Provide the [X, Y] coordinate of the cell's center where the given text is located.  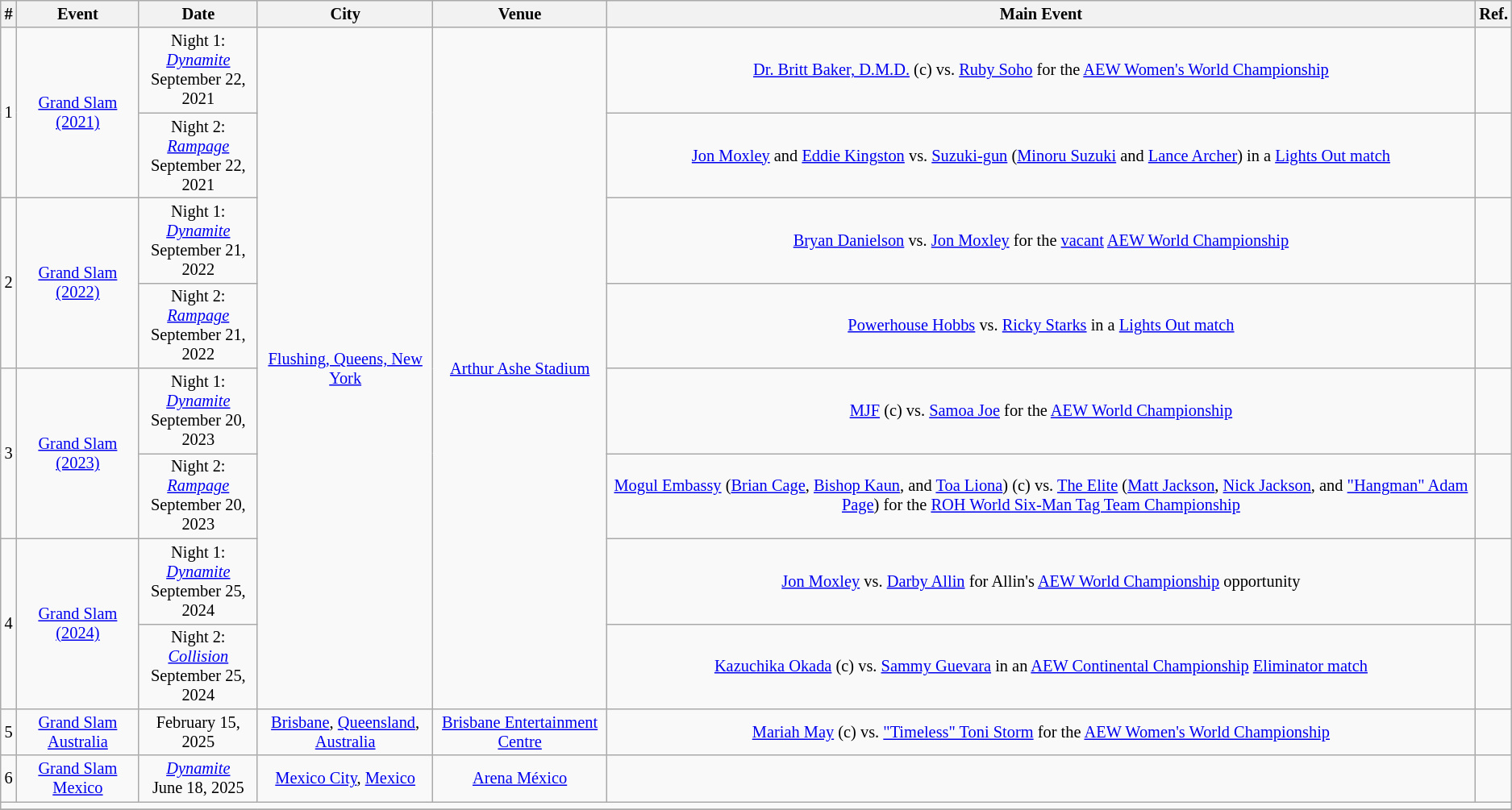
2 [9, 282]
Date [198, 14]
Mexico City, Mexico [345, 779]
Grand Slam (2023) [78, 453]
Grand Slam Mexico [78, 779]
Night 2:RampageSeptember 22, 2021 [198, 156]
Arthur Ashe Stadium [519, 368]
Night 2:RampageSeptember 20, 2023 [198, 496]
Venue [519, 14]
Night 1:DynamiteSeptember 22, 2021 [198, 70]
# [9, 14]
Mariah May (c) vs. "Timeless" Toni Storm for the AEW Women's World Championship [1040, 732]
Night 1:DynamiteSeptember 21, 2022 [198, 240]
Ref. [1493, 14]
Grand Slam (2022) [78, 282]
6 [9, 779]
Jon Moxley and Eddie Kingston vs. Suzuki-gun (Minoru Suzuki and Lance Archer) in a Lights Out match [1040, 156]
1 [9, 113]
Grand Slam (2024) [78, 624]
Brisbane, Queensland, Australia [345, 732]
Kazuchika Okada (c) vs. Sammy Guevara in an AEW Continental Championship Eliminator match [1040, 667]
Grand Slam (2021) [78, 113]
5 [9, 732]
Flushing, Queens, New York [345, 368]
MJF (c) vs. Samoa Joe for the AEW World Championship [1040, 411]
DynamiteJune 18, 2025 [198, 779]
Night 1:DynamiteSeptember 20, 2023 [198, 411]
Event [78, 14]
Arena México [519, 779]
Night 2:CollisionSeptember 25, 2024 [198, 667]
Night 1:DynamiteSeptember 25, 2024 [198, 581]
Powerhouse Hobbs vs. Ricky Starks in a Lights Out match [1040, 326]
4 [9, 624]
Jon Moxley vs. Darby Allin for Allin's AEW World Championship opportunity [1040, 581]
Main Event [1040, 14]
Dr. Britt Baker, D.M.D. (c) vs. Ruby Soho for the AEW Women's World Championship [1040, 70]
Bryan Danielson vs. Jon Moxley for the vacant AEW World Championship [1040, 240]
February 15, 2025 [198, 732]
City [345, 14]
Brisbane Entertainment Centre [519, 732]
Night 2:RampageSeptember 21, 2022 [198, 326]
Grand Slam Australia [78, 732]
3 [9, 453]
